Scan for the cell matching the given text and deliver its (X, Y) coordinate at center. 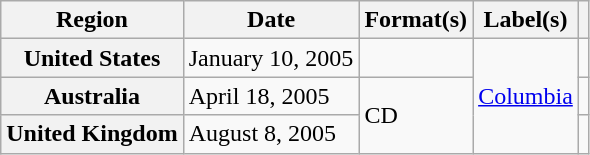
Format(s) (416, 20)
Label(s) (526, 20)
United Kingdom (92, 134)
April 18, 2005 (271, 96)
January 10, 2005 (271, 58)
Date (271, 20)
CD (416, 115)
Australia (92, 96)
August 8, 2005 (271, 134)
Columbia (526, 96)
United States (92, 58)
Region (92, 20)
